Output the (X, Y) coordinate of the center of the cell containing the given text.  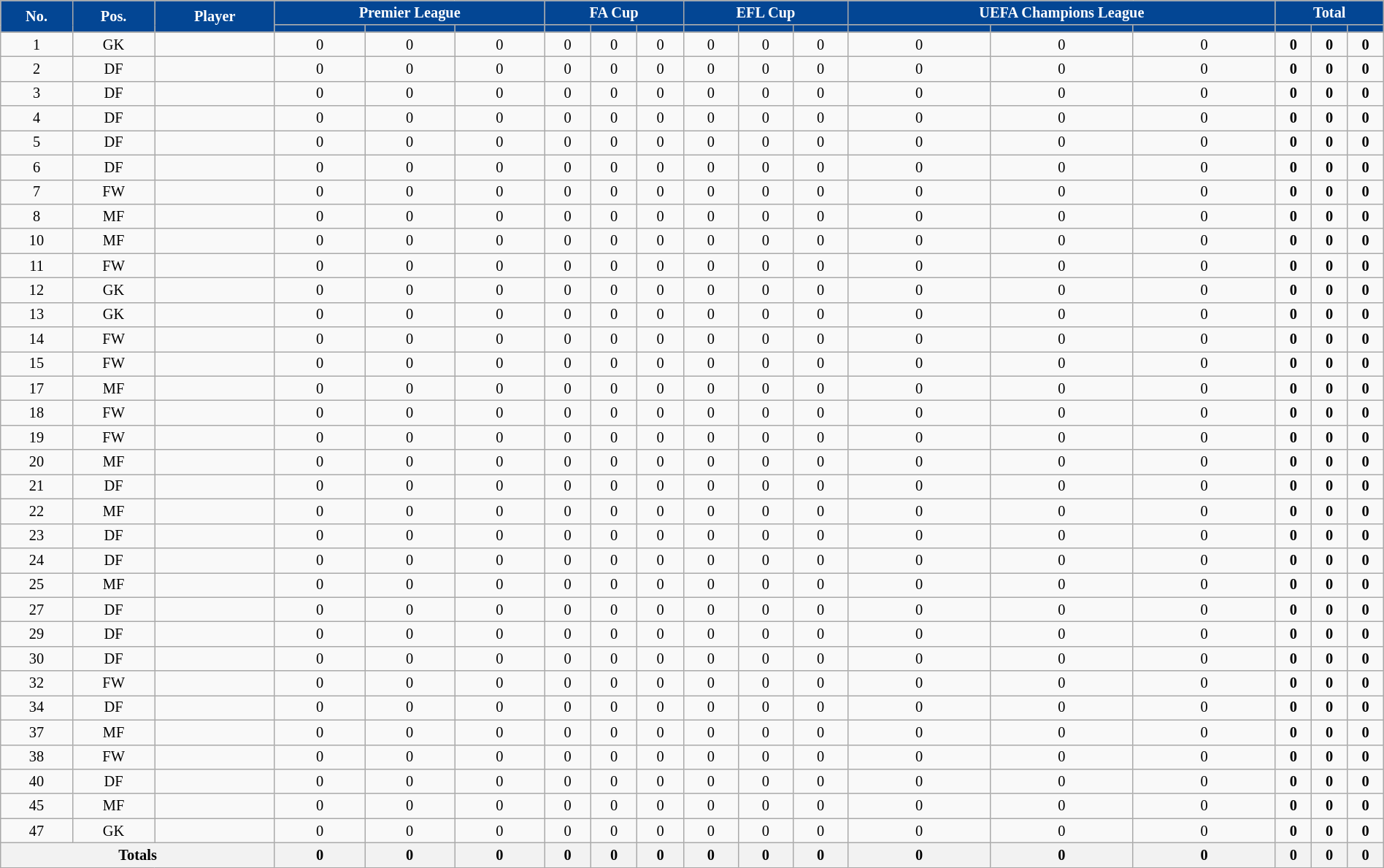
3 (36, 93)
30 (36, 658)
22 (36, 511)
23 (36, 536)
32 (36, 683)
No. (36, 16)
Total (1329, 12)
Totals (138, 855)
40 (36, 781)
Pos. (114, 16)
38 (36, 757)
25 (36, 585)
27 (36, 610)
29 (36, 634)
8 (36, 216)
37 (36, 732)
18 (36, 412)
20 (36, 462)
11 (36, 266)
EFL Cup (765, 12)
6 (36, 167)
Premier League (409, 12)
12 (36, 290)
34 (36, 707)
17 (36, 388)
10 (36, 241)
21 (36, 486)
4 (36, 118)
5 (36, 142)
1 (36, 45)
47 (36, 831)
24 (36, 560)
19 (36, 437)
13 (36, 315)
15 (36, 364)
2 (36, 69)
FA Cup (614, 12)
14 (36, 339)
Player (215, 16)
UEFA Champions League (1062, 12)
45 (36, 806)
7 (36, 192)
